Pinpoint the cell where the given text exists, returning its (X, Y) midpoint coordinate. 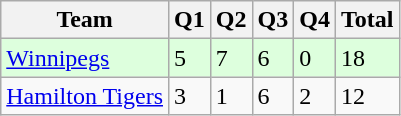
5 (190, 58)
Hamilton Tigers (85, 96)
Q3 (273, 20)
7 (231, 58)
1 (231, 96)
Winnipegs (85, 58)
2 (315, 96)
12 (367, 96)
Team (85, 20)
Total (367, 20)
18 (367, 58)
Q2 (231, 20)
0 (315, 58)
3 (190, 96)
Q4 (315, 20)
Q1 (190, 20)
